Output the [x, y] coordinate of the center of the cell containing the given text.  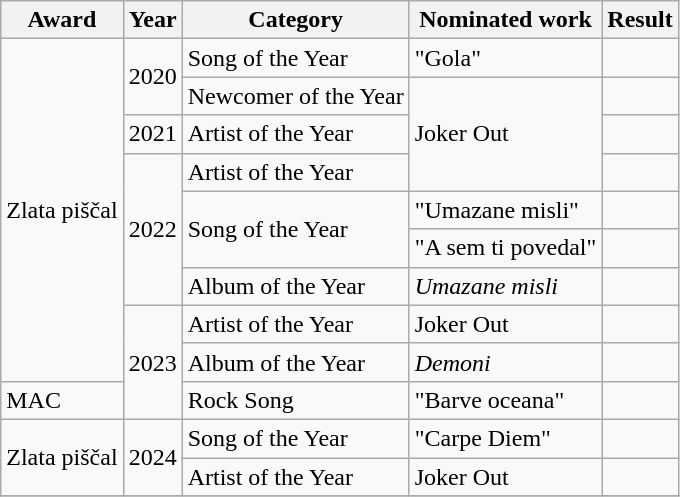
Rock Song [296, 400]
2022 [152, 229]
Result [640, 20]
2023 [152, 362]
Newcomer of the Year [296, 96]
"Gola" [506, 58]
MAC [62, 400]
Year [152, 20]
"Umazane misli" [506, 210]
"Carpe Diem" [506, 438]
Category [296, 20]
Umazane misli [506, 286]
Demoni [506, 362]
"A sem ti povedal" [506, 248]
Award [62, 20]
2021 [152, 134]
2024 [152, 457]
"Barve oceana" [506, 400]
2020 [152, 77]
Nominated work [506, 20]
